Output the [x, y] coordinate of the center of the cell containing the given text.  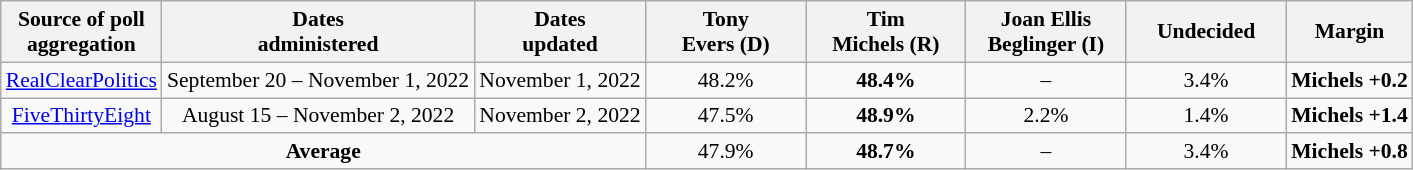
TonyEvers (D) [726, 32]
48.7% [886, 152]
48.9% [886, 116]
2.2% [1046, 116]
RealClearPolitics [82, 80]
48.2% [726, 80]
Datesadministered [318, 32]
Undecided [1206, 32]
August 15 – November 2, 2022 [318, 116]
47.5% [726, 116]
Margin [1350, 32]
November 2, 2022 [560, 116]
September 20 – November 1, 2022 [318, 80]
FiveThirtyEight [82, 116]
Michels +1.4 [1350, 116]
Source of pollaggregation [82, 32]
Datesupdated [560, 32]
48.4% [886, 80]
Michels +0.2 [1350, 80]
November 1, 2022 [560, 80]
47.9% [726, 152]
Michels +0.8 [1350, 152]
Joan EllisBeglinger (I) [1046, 32]
Average [324, 152]
TimMichels (R) [886, 32]
1.4% [1206, 116]
